From the cell containing the given text, extract its center point as (x, y) coordinate. 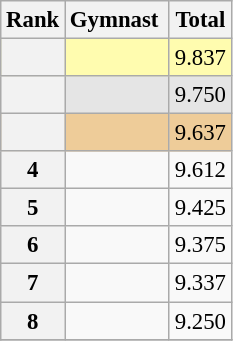
9.612 (200, 170)
9.375 (200, 245)
Gymnast (118, 20)
9.750 (200, 95)
9.637 (200, 133)
9.337 (200, 283)
9.250 (200, 321)
7 (33, 283)
6 (33, 245)
Rank (33, 20)
9.837 (200, 58)
9.425 (200, 208)
Total (200, 20)
4 (33, 170)
5 (33, 208)
8 (33, 321)
